Detect which cell encompasses the target text, then output its (x, y) center coordinate. 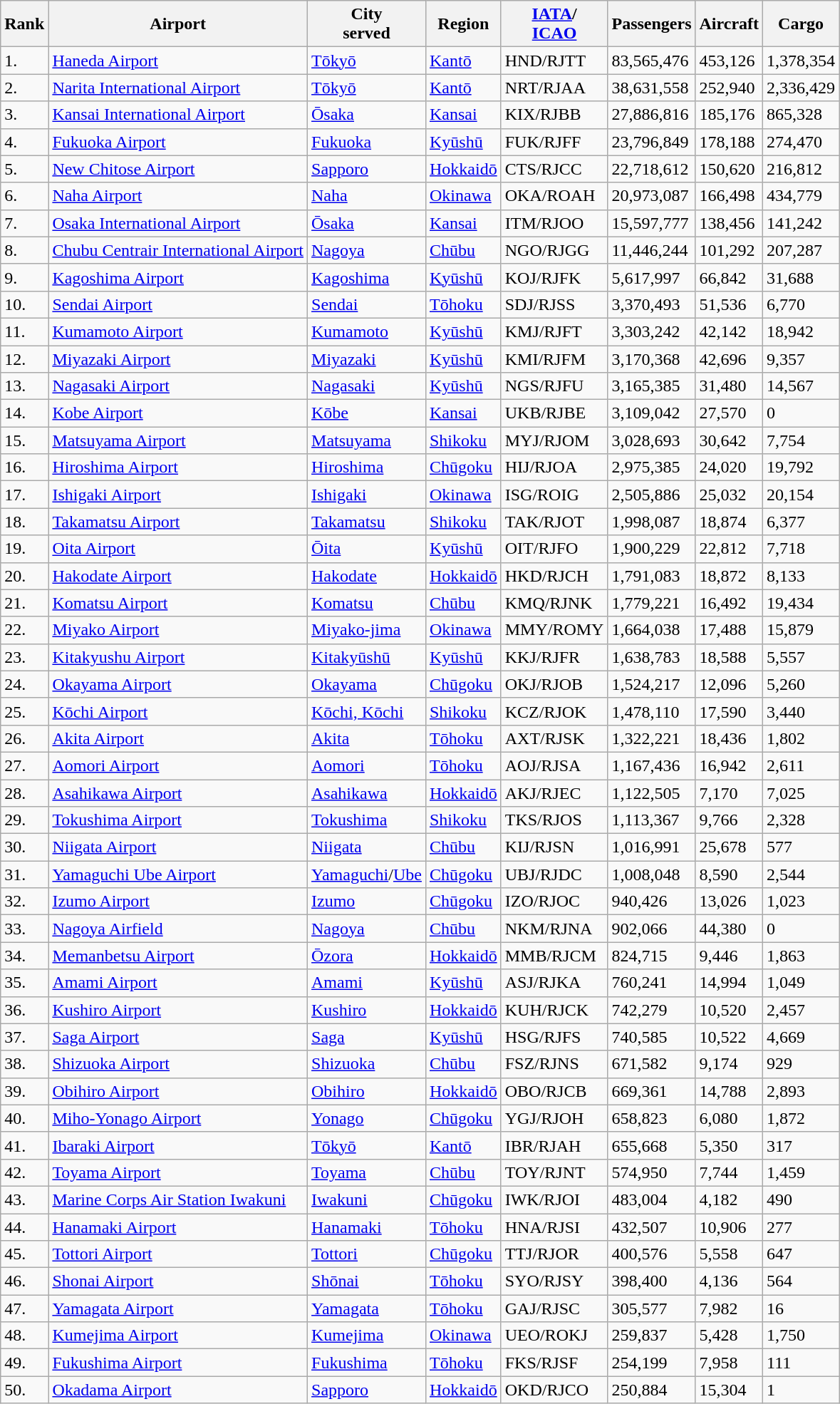
SDJ/RJSS (554, 304)
Fukuoka Airport (178, 142)
Cityserved (367, 24)
Ibaraki Airport (178, 1145)
16. (24, 468)
669,361 (651, 1091)
OIT/RJFO (554, 549)
NRT/RJAA (554, 88)
490 (801, 1199)
SYO/RJSY (554, 1281)
Matsuyama Airport (178, 440)
21. (24, 603)
2,611 (801, 765)
2,328 (801, 820)
17,488 (730, 630)
Obihiro (367, 1091)
44,380 (730, 929)
1,322,221 (651, 738)
KOJ/RJFK (554, 277)
17,590 (730, 711)
Kōbe (367, 413)
24. (24, 684)
1,023 (801, 902)
IBR/RJAH (554, 1145)
14. (24, 413)
17. (24, 495)
8. (24, 250)
8,133 (801, 576)
Ishigaki Airport (178, 495)
Yamaguchi Ube Airport (178, 874)
22,812 (730, 549)
New Chitose Airport (178, 169)
Niigata (367, 847)
45. (24, 1254)
19. (24, 549)
16,942 (730, 765)
3,303,242 (651, 331)
4,669 (801, 1037)
Naha (367, 196)
Shonai Airport (178, 1281)
Hiroshima Airport (178, 468)
178,188 (730, 142)
HIJ/RJOA (554, 468)
15,879 (801, 630)
432,507 (651, 1227)
6,377 (801, 522)
1,779,221 (651, 603)
14,994 (730, 983)
317 (801, 1145)
Komatsu (367, 603)
Airport (178, 24)
YGJ/RJOH (554, 1118)
FKS/RJSF (554, 1363)
Nagoya Airfield (178, 929)
15,597,777 (651, 223)
Akita (367, 738)
10,520 (730, 1010)
18,436 (730, 738)
14,788 (730, 1091)
141,242 (801, 223)
Saga Airport (178, 1037)
252,940 (730, 88)
Aomori (367, 765)
4,136 (730, 1281)
20. (24, 576)
10. (24, 304)
27,886,816 (651, 115)
NGS/RJFU (554, 386)
KIX/RJBB (554, 115)
48. (24, 1336)
1. (24, 61)
23. (24, 657)
7,754 (801, 440)
1,459 (801, 1172)
5,428 (730, 1336)
Yamagata (367, 1308)
929 (801, 1064)
CTS/RJCC (554, 169)
5,558 (730, 1254)
Yonago (367, 1118)
Kagoshima (367, 277)
Shōnai (367, 1281)
25. (24, 711)
Asahikawa Airport (178, 793)
150,620 (730, 169)
Cargo (801, 24)
OKD/RJCO (554, 1390)
7,170 (730, 793)
ASJ/RJKA (554, 983)
Kumamoto Airport (178, 331)
3,370,493 (651, 304)
26. (24, 738)
Iwakuni (367, 1199)
FUK/RJFF (554, 142)
AKJ/RJEC (554, 793)
398,400 (651, 1281)
400,576 (651, 1254)
Toyama (367, 1172)
902,066 (651, 929)
1,016,991 (651, 847)
166,498 (730, 196)
30. (24, 847)
1,863 (801, 956)
Kumejima Airport (178, 1336)
2,457 (801, 1010)
Region (463, 24)
3,165,385 (651, 386)
32. (24, 902)
HNA/RJSI (554, 1227)
Izumo (367, 902)
49. (24, 1363)
ISG/ROIG (554, 495)
6. (24, 196)
7,718 (801, 549)
7,958 (730, 1363)
22,718,612 (651, 169)
38. (24, 1064)
250,884 (651, 1390)
Chubu Centrair International Airport (178, 250)
12,096 (730, 684)
453,126 (730, 61)
Naha Airport (178, 196)
Asahikawa (367, 793)
27. (24, 765)
12. (24, 358)
Miyazaki Airport (178, 358)
Miyako-jima (367, 630)
Takamatsu Airport (178, 522)
7,744 (730, 1172)
8,590 (730, 874)
Kushiro Airport (178, 1010)
30,642 (730, 440)
Narita International Airport (178, 88)
274,470 (801, 142)
Hiroshima (367, 468)
2,336,429 (801, 88)
Nagasaki (367, 386)
Aomori Airport (178, 765)
22. (24, 630)
IATA/ICAO (554, 24)
18,874 (730, 522)
2,975,385 (651, 468)
Kumamoto (367, 331)
43. (24, 1199)
16 (801, 1308)
Shizuoka Airport (178, 1064)
Oita Airport (178, 549)
10,522 (730, 1037)
OBO/RJCB (554, 1091)
Miyako Airport (178, 630)
655,668 (651, 1145)
GAJ/RJSC (554, 1308)
254,199 (651, 1363)
647 (801, 1254)
IWK/RJOI (554, 1199)
1,750 (801, 1336)
5,260 (801, 684)
Fukuoka (367, 142)
66,842 (730, 277)
HKD/RJCH (554, 576)
Shizuoka (367, 1064)
41. (24, 1145)
KKJ/RJFR (554, 657)
18,588 (730, 657)
NGO/RJGG (554, 250)
1,167,436 (651, 765)
HND/RJTT (554, 61)
18,872 (730, 576)
Kobe Airport (178, 413)
483,004 (651, 1199)
940,426 (651, 902)
1,638,783 (651, 657)
5. (24, 169)
Takamatsu (367, 522)
1,998,087 (651, 522)
11,446,244 (651, 250)
50. (24, 1390)
13,026 (730, 902)
MMY/ROMY (554, 630)
5,350 (730, 1145)
25,032 (730, 495)
10,906 (730, 1227)
Obihiro Airport (178, 1091)
20,154 (801, 495)
31,480 (730, 386)
Hakodate (367, 576)
47. (24, 1308)
51,536 (730, 304)
9,766 (730, 820)
36. (24, 1010)
865,328 (801, 115)
1,524,217 (651, 684)
Akita Airport (178, 738)
Hanamaki Airport (178, 1227)
Kagoshima Airport (178, 277)
33. (24, 929)
Komatsu Airport (178, 603)
Sendai (367, 304)
824,715 (651, 956)
19,434 (801, 603)
27,570 (730, 413)
1,872 (801, 1118)
Kushiro (367, 1010)
3,170,368 (651, 358)
42,696 (730, 358)
5,617,997 (651, 277)
24,020 (730, 468)
Ōzora (367, 956)
11. (24, 331)
111 (801, 1363)
Okadama Airport (178, 1390)
3. (24, 115)
Saga (367, 1037)
UBJ/RJDC (554, 874)
5,557 (801, 657)
Niigata Airport (178, 847)
Miyazaki (367, 358)
Kansai International Airport (178, 115)
Fukushima (367, 1363)
46. (24, 1281)
1,900,229 (651, 549)
101,292 (730, 250)
KMJ/RJFT (554, 331)
Amami Airport (178, 983)
18. (24, 522)
277 (801, 1227)
1,113,367 (651, 820)
1,378,354 (801, 61)
Kōchi, Kōchi (367, 711)
TTJ/RJOR (554, 1254)
28. (24, 793)
138,456 (730, 223)
16,492 (730, 603)
42,142 (730, 331)
14,567 (801, 386)
OKJ/RJOB (554, 684)
1,478,110 (651, 711)
34. (24, 956)
13. (24, 386)
Amami (367, 983)
44. (24, 1227)
9,446 (730, 956)
Tokushima (367, 820)
Marine Corps Air Station Iwakuni (178, 1199)
40. (24, 1118)
Memanbetsu Airport (178, 956)
Yamagata Airport (178, 1308)
6,770 (801, 304)
KUH/RJCK (554, 1010)
305,577 (651, 1308)
671,582 (651, 1064)
1,049 (801, 983)
2,544 (801, 874)
2,505,886 (651, 495)
740,585 (651, 1037)
1 (801, 1390)
OKA/ROAH (554, 196)
Tottori Airport (178, 1254)
4. (24, 142)
TKS/RJOS (554, 820)
IZO/RJOC (554, 902)
MMB/RJCM (554, 956)
6,080 (730, 1118)
23,796,849 (651, 142)
FSZ/RJNS (554, 1064)
ITM/RJOO (554, 223)
216,812 (801, 169)
KIJ/RJSN (554, 847)
574,950 (651, 1172)
NKM/RJNA (554, 929)
HSG/RJFS (554, 1037)
658,823 (651, 1118)
Nagasaki Airport (178, 386)
Kitakyūshū (367, 657)
15. (24, 440)
2. (24, 88)
KMI/RJFM (554, 358)
UEO/ROKJ (554, 1336)
1,664,038 (651, 630)
7,982 (730, 1308)
Haneda Airport (178, 61)
2,893 (801, 1091)
3,440 (801, 711)
29. (24, 820)
TAK/RJOT (554, 522)
9,357 (801, 358)
15,304 (730, 1390)
Rank (24, 24)
38,631,558 (651, 88)
Tottori (367, 1254)
Kōchi Airport (178, 711)
7. (24, 223)
Izumo Airport (178, 902)
7,025 (801, 793)
3,028,693 (651, 440)
1,008,048 (651, 874)
Hakodate Airport (178, 576)
Ishigaki (367, 495)
742,279 (651, 1010)
Hanamaki (367, 1227)
3,109,042 (651, 413)
Kitakyushu Airport (178, 657)
Toyama Airport (178, 1172)
KCZ/RJOK (554, 711)
185,176 (730, 115)
KMQ/RJNK (554, 603)
1,802 (801, 738)
Sendai Airport (178, 304)
9. (24, 277)
TOY/RJNT (554, 1172)
564 (801, 1281)
31,688 (801, 277)
Kumejima (367, 1336)
Yamaguchi/Ube (367, 874)
20,973,087 (651, 196)
42. (24, 1172)
9,174 (730, 1064)
Osaka International Airport (178, 223)
Okayama Airport (178, 684)
AXT/RJSK (554, 738)
18,942 (801, 331)
4,182 (730, 1199)
AOJ/RJSA (554, 765)
1,122,505 (651, 793)
35. (24, 983)
37. (24, 1037)
Matsuyama (367, 440)
Tokushima Airport (178, 820)
Aircraft (730, 24)
UKB/RJBE (554, 413)
1,791,083 (651, 576)
25,678 (730, 847)
Miho-Yonago Airport (178, 1118)
Passengers (651, 24)
MYJ/RJOM (554, 440)
19,792 (801, 468)
39. (24, 1091)
207,287 (801, 250)
259,837 (651, 1336)
83,565,476 (651, 61)
Fukushima Airport (178, 1363)
31. (24, 874)
Ōita (367, 549)
Okayama (367, 684)
760,241 (651, 983)
577 (801, 847)
434,779 (801, 196)
